Locate the cell with the specified text and output its (X, Y) center coordinate. 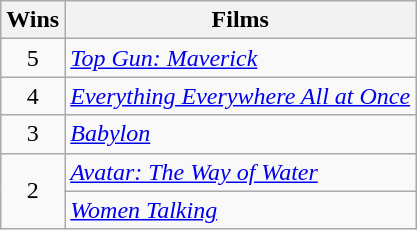
Avatar: The Way of Water (240, 172)
3 (33, 134)
Everything Everywhere All at Once (240, 96)
5 (33, 58)
Wins (33, 20)
Babylon (240, 134)
2 (33, 191)
4 (33, 96)
Films (240, 20)
Top Gun: Maverick (240, 58)
Women Talking (240, 210)
